Scan for the cell matching the given text and deliver its (x, y) coordinate at center. 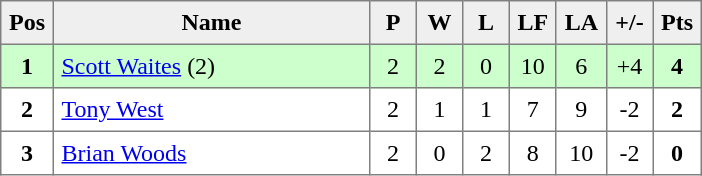
Pos (27, 23)
9 (581, 110)
Pts (677, 23)
P (393, 23)
+/- (629, 23)
Scott Waites (2) (211, 66)
W (439, 23)
L (486, 23)
4 (677, 66)
3 (27, 153)
Tony West (211, 110)
LF (532, 23)
6 (581, 66)
Name (211, 23)
7 (532, 110)
LA (581, 23)
+4 (629, 66)
Brian Woods (211, 153)
8 (532, 153)
